Return the [x, y] coordinate for the center point of the cell that contains the specified text.  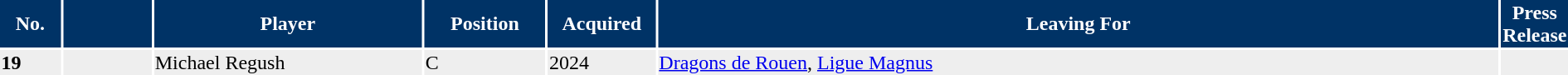
Leaving For [1079, 23]
Position [485, 23]
Press Release [1535, 23]
Player [287, 23]
No. [30, 23]
Acquired [602, 23]
Dragons de Rouen, Ligue Magnus [1079, 62]
19 [30, 62]
2024 [602, 62]
C [485, 62]
Michael Regush [287, 62]
